Return the [x, y] coordinate for the center point of the cell that contains the specified text.  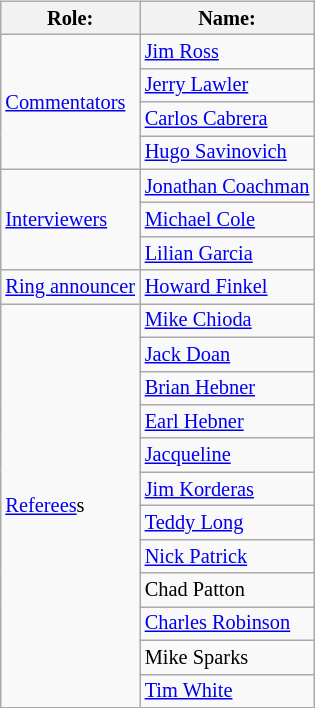
Jacqueline [227, 455]
Brian Hebner [227, 388]
Jim Ross [227, 52]
Hugo Savinovich [227, 153]
Mike Sparks [227, 657]
Role: [70, 18]
Chad Patton [227, 590]
Howard Finkel [227, 287]
Teddy Long [227, 523]
Charles Robinson [227, 624]
Jerry Lawler [227, 85]
Lilian Garcia [227, 254]
Ring announcer [70, 287]
Carlos Cabrera [227, 119]
Earl Hebner [227, 422]
Name: [227, 18]
Tim White [227, 691]
Mike Chioda [227, 321]
Michael Cole [227, 220]
Refereess [70, 506]
Jack Doan [227, 355]
Jim Korderas [227, 489]
Interviewers [70, 220]
Jonathan Coachman [227, 186]
Commentators [70, 102]
Nick Patrick [227, 556]
